From the cell containing the given text, extract its center point as [X, Y] coordinate. 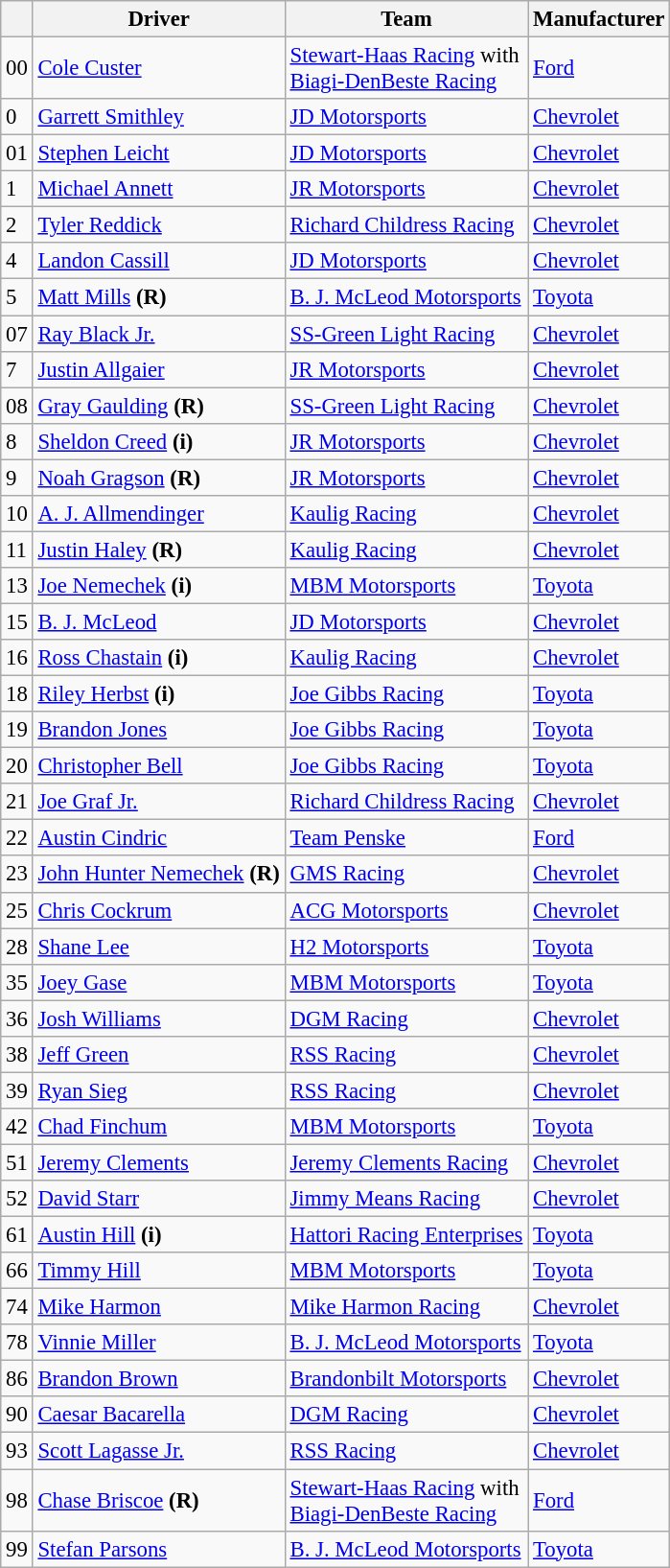
Jimmy Means Racing [406, 1199]
36 [17, 1018]
Team [406, 19]
Austin Hill (i) [159, 1235]
Chase Briscoe (R) [159, 1500]
86 [17, 1379]
11 [17, 550]
Jeff Green [159, 1055]
78 [17, 1343]
Justin Allgaier [159, 369]
ACG Motorsports [406, 910]
Brandon Brown [159, 1379]
Josh Williams [159, 1018]
28 [17, 947]
Timmy Hill [159, 1271]
Jeremy Clements Racing [406, 1162]
98 [17, 1500]
Mike Harmon [159, 1307]
Christopher Bell [159, 766]
Vinnie Miller [159, 1343]
99 [17, 1549]
2 [17, 225]
Joey Gase [159, 982]
Mike Harmon Racing [406, 1307]
Gray Gaulding (R) [159, 406]
93 [17, 1451]
21 [17, 802]
Shane Lee [159, 947]
Chris Cockrum [159, 910]
Sheldon Creed (i) [159, 441]
Hattori Racing Enterprises [406, 1235]
Chad Finchum [159, 1127]
01 [17, 153]
51 [17, 1162]
15 [17, 621]
1 [17, 189]
Stefan Parsons [159, 1549]
Brandonbilt Motorsports [406, 1379]
Justin Haley (R) [159, 550]
Driver [159, 19]
23 [17, 875]
Brandon Jones [159, 730]
Scott Lagasse Jr. [159, 1451]
4 [17, 262]
Austin Cindric [159, 838]
Joe Nemechek (i) [159, 586]
Noah Gragson (R) [159, 478]
Stephen Leicht [159, 153]
Tyler Reddick [159, 225]
16 [17, 658]
John Hunter Nemechek (R) [159, 875]
B. J. McLeod [159, 621]
Michael Annett [159, 189]
Ryan Sieg [159, 1090]
08 [17, 406]
61 [17, 1235]
00 [17, 69]
Joe Graf Jr. [159, 802]
Cole Custer [159, 69]
10 [17, 514]
9 [17, 478]
H2 Motorsports [406, 947]
7 [17, 369]
Landon Cassill [159, 262]
Matt Mills (R) [159, 297]
18 [17, 694]
22 [17, 838]
GMS Racing [406, 875]
Ray Black Jr. [159, 334]
Riley Herbst (i) [159, 694]
Jeremy Clements [159, 1162]
90 [17, 1415]
A. J. Allmendinger [159, 514]
74 [17, 1307]
David Starr [159, 1199]
5 [17, 297]
Garrett Smithley [159, 117]
19 [17, 730]
Ross Chastain (i) [159, 658]
66 [17, 1271]
42 [17, 1127]
Caesar Bacarella [159, 1415]
13 [17, 586]
38 [17, 1055]
20 [17, 766]
25 [17, 910]
Team Penske [406, 838]
39 [17, 1090]
07 [17, 334]
0 [17, 117]
8 [17, 441]
Manufacturer [599, 19]
52 [17, 1199]
35 [17, 982]
